Return the (x, y) coordinate for the center point of the cell that contains the specified text.  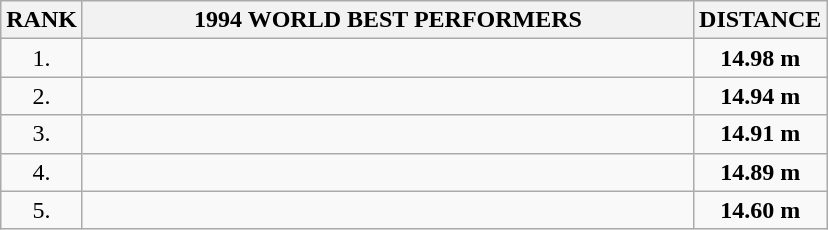
5. (42, 210)
14.89 m (760, 172)
14.91 m (760, 134)
2. (42, 96)
4. (42, 172)
DISTANCE (760, 20)
1994 WORLD BEST PERFORMERS (388, 20)
14.60 m (760, 210)
14.98 m (760, 58)
1. (42, 58)
14.94 m (760, 96)
RANK (42, 20)
3. (42, 134)
